Extract the [X, Y] coordinate from the center of the cell holding the provided text.  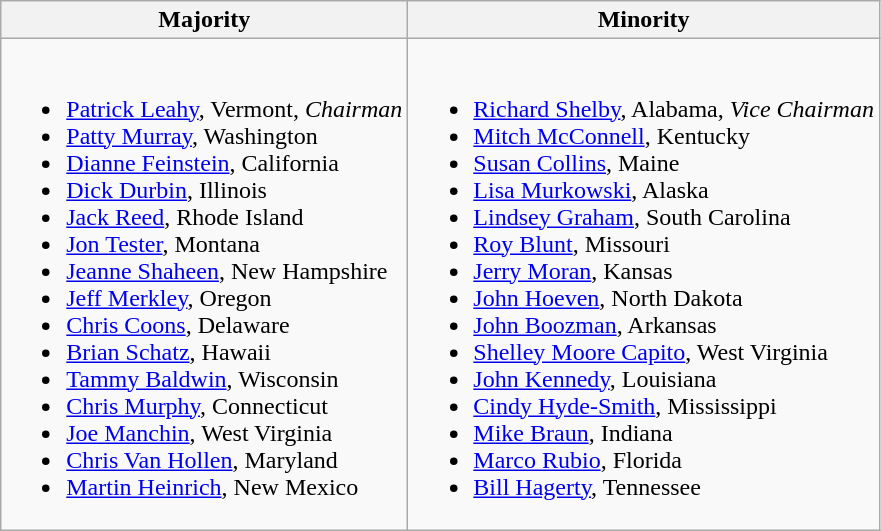
Minority [644, 20]
Majority [204, 20]
